Extract the [x, y] coordinate from the center of the cell holding the provided text.  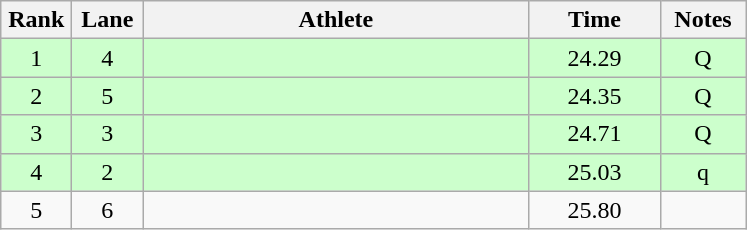
24.71 [594, 134]
25.03 [594, 172]
Notes [703, 20]
6 [108, 210]
Athlete [336, 20]
q [703, 172]
Lane [108, 20]
Rank [36, 20]
24.35 [594, 96]
1 [36, 58]
Time [594, 20]
24.29 [594, 58]
25.80 [594, 210]
